Detect which cell encompasses the target text, then output its (X, Y) center coordinate. 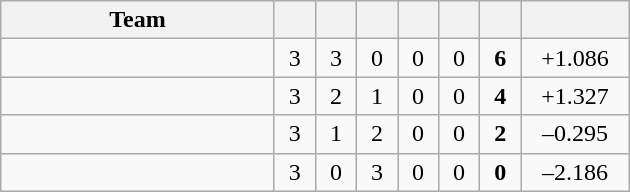
+1.086 (576, 58)
Team (138, 20)
6 (500, 58)
–2.186 (576, 172)
+1.327 (576, 96)
–0.295 (576, 134)
4 (500, 96)
